Return the (X, Y) coordinate for the center point of the cell that contains the specified text.  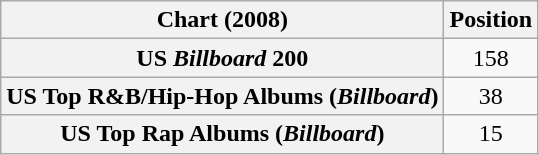
15 (491, 134)
Chart (2008) (222, 20)
US Top Rap Albums (Billboard) (222, 134)
US Billboard 200 (222, 58)
158 (491, 58)
38 (491, 96)
US Top R&B/Hip-Hop Albums (Billboard) (222, 96)
Position (491, 20)
